Capture the cell that displays the provided text and extract its (X, Y) central coordinate. 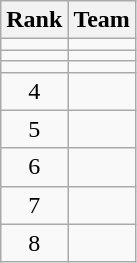
4 (34, 91)
7 (34, 205)
Rank (34, 20)
6 (34, 167)
5 (34, 129)
Team (102, 20)
8 (34, 243)
